Return the (X, Y) coordinate for the center point of the cell that contains the specified text.  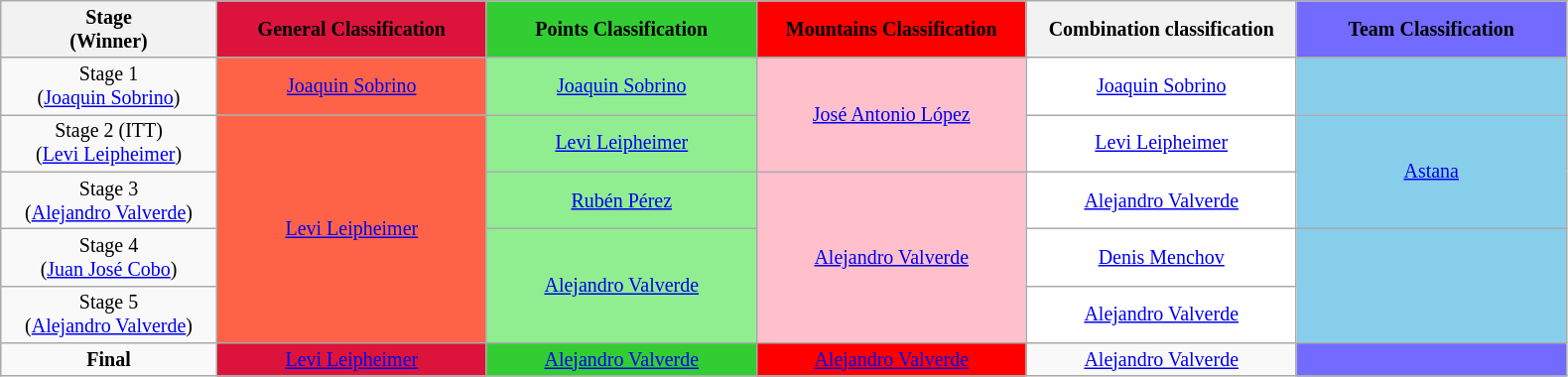
Stage(Winner) (109, 30)
Mountains Classification (891, 30)
General Classification (351, 30)
Rubén Pérez (621, 200)
Stage 4(Juan José Cobo) (109, 258)
Stage 2 (ITT)(Levi Leipheimer) (109, 143)
Combination classification (1161, 30)
Stage 1(Joaquin Sobrino) (109, 87)
Stage 3(Alejandro Valverde) (109, 200)
Denis Menchov (1161, 258)
Stage 5(Alejandro Valverde) (109, 314)
José Antonio López (891, 115)
Astana (1431, 173)
Points Classification (621, 30)
Team Classification (1431, 30)
Final (109, 359)
